Return [x, y] of the center of cell containing provided text 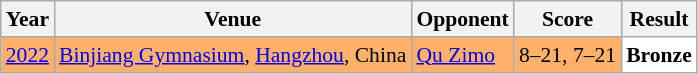
Year [28, 19]
Venue [232, 19]
8–21, 7–21 [568, 55]
Qu Zimo [462, 55]
2022 [28, 55]
Score [568, 19]
Opponent [462, 19]
Result [659, 19]
Bronze [659, 55]
Binjiang Gymnasium, Hangzhou, China [232, 55]
